Scan for the cell matching the given text and deliver its (x, y) coordinate at center. 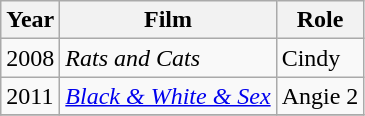
2011 (30, 96)
2008 (30, 58)
Year (30, 20)
Angie 2 (320, 96)
Rats and Cats (168, 58)
Film (168, 20)
Cindy (320, 58)
Black & White & Sex (168, 96)
Role (320, 20)
